Return [x, y] of the center of cell containing provided text 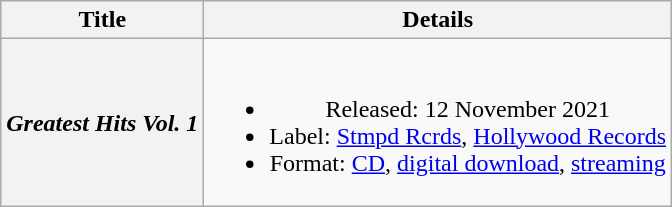
Details [438, 20]
Released: 12 November 2021Label: Stmpd Rcrds, Hollywood RecordsFormat: CD, digital download, streaming [438, 122]
Greatest Hits Vol. 1 [102, 122]
Title [102, 20]
